Extract the (x, y) coordinate from the center of the cell holding the provided text.  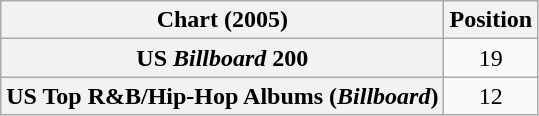
US Billboard 200 (222, 58)
19 (491, 58)
Chart (2005) (222, 20)
12 (491, 96)
Position (491, 20)
US Top R&B/Hip-Hop Albums (Billboard) (222, 96)
